Search for the cell housing the specified text and yield its [X, Y] center coordinate. 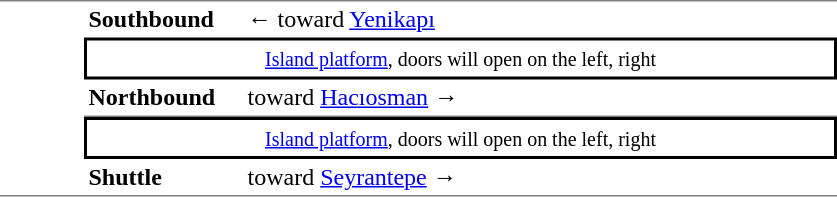
Southbound [164, 19]
Shuttle [164, 178]
Northbound [164, 99]
← toward Yenikapı [540, 19]
toward Seyrantepe → [540, 178]
toward Hacıosman → [540, 99]
